Extract the (x, y) coordinate from the center of the cell holding the provided text.  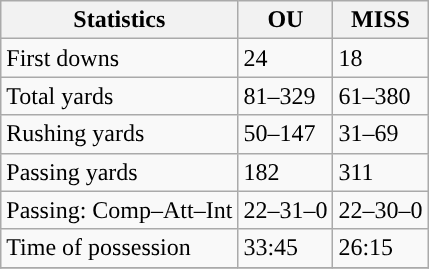
22–31–0 (286, 210)
MISS (380, 20)
18 (380, 58)
OU (286, 20)
22–30–0 (380, 210)
Statistics (120, 20)
31–69 (380, 134)
Rushing yards (120, 134)
50–147 (286, 134)
24 (286, 58)
First downs (120, 58)
Total yards (120, 96)
311 (380, 172)
Time of possession (120, 248)
81–329 (286, 96)
Passing: Comp–Att–Int (120, 210)
182 (286, 172)
33:45 (286, 248)
26:15 (380, 248)
Passing yards (120, 172)
61–380 (380, 96)
